Scan for the cell matching the given text and deliver its (X, Y) coordinate at center. 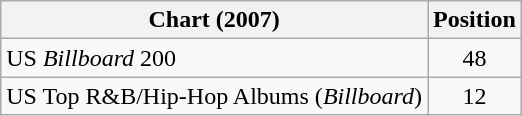
12 (475, 96)
Chart (2007) (214, 20)
US Top R&B/Hip-Hop Albums (Billboard) (214, 96)
Position (475, 20)
US Billboard 200 (214, 58)
48 (475, 58)
